Determine the [X, Y] coordinate at the center of the cell enclosing the given text.  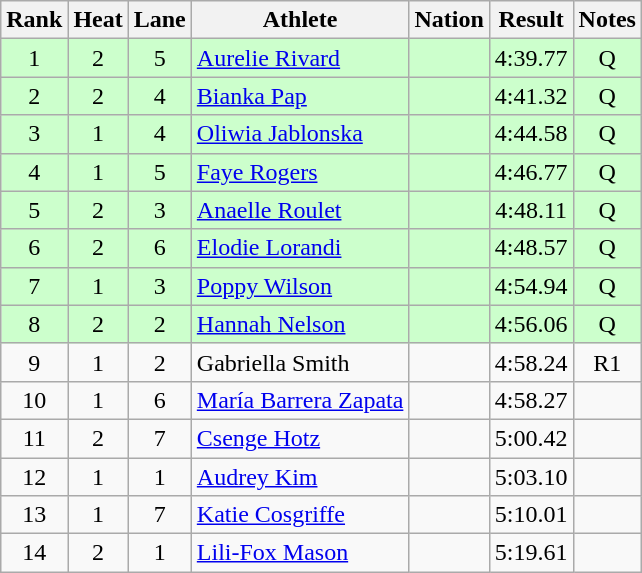
5:10.01 [531, 515]
Audrey Kim [300, 477]
R1 [607, 362]
9 [34, 362]
Lili-Fox Mason [300, 553]
María Barrera Zapata [300, 400]
Result [531, 20]
10 [34, 400]
4:48.11 [531, 210]
4:46.77 [531, 172]
Heat [98, 20]
14 [34, 553]
Faye Rogers [300, 172]
4:58.24 [531, 362]
Rank [34, 20]
4:44.58 [531, 134]
11 [34, 438]
Hannah Nelson [300, 324]
Notes [607, 20]
Anaelle Roulet [300, 210]
4:39.77 [531, 58]
4:56.06 [531, 324]
5:03.10 [531, 477]
Gabriella Smith [300, 362]
Nation [449, 20]
Katie Cosgriffe [300, 515]
Csenge Hotz [300, 438]
5:19.61 [531, 553]
Athlete [300, 20]
4:41.32 [531, 96]
4:54.94 [531, 286]
8 [34, 324]
5:00.42 [531, 438]
Lane [160, 20]
Elodie Lorandi [300, 248]
Oliwia Jablonska [300, 134]
Aurelie Rivard [300, 58]
13 [34, 515]
4:58.27 [531, 400]
4:48.57 [531, 248]
12 [34, 477]
Poppy Wilson [300, 286]
Bianka Pap [300, 96]
